Locate the cell with the specified text and output its [X, Y] center coordinate. 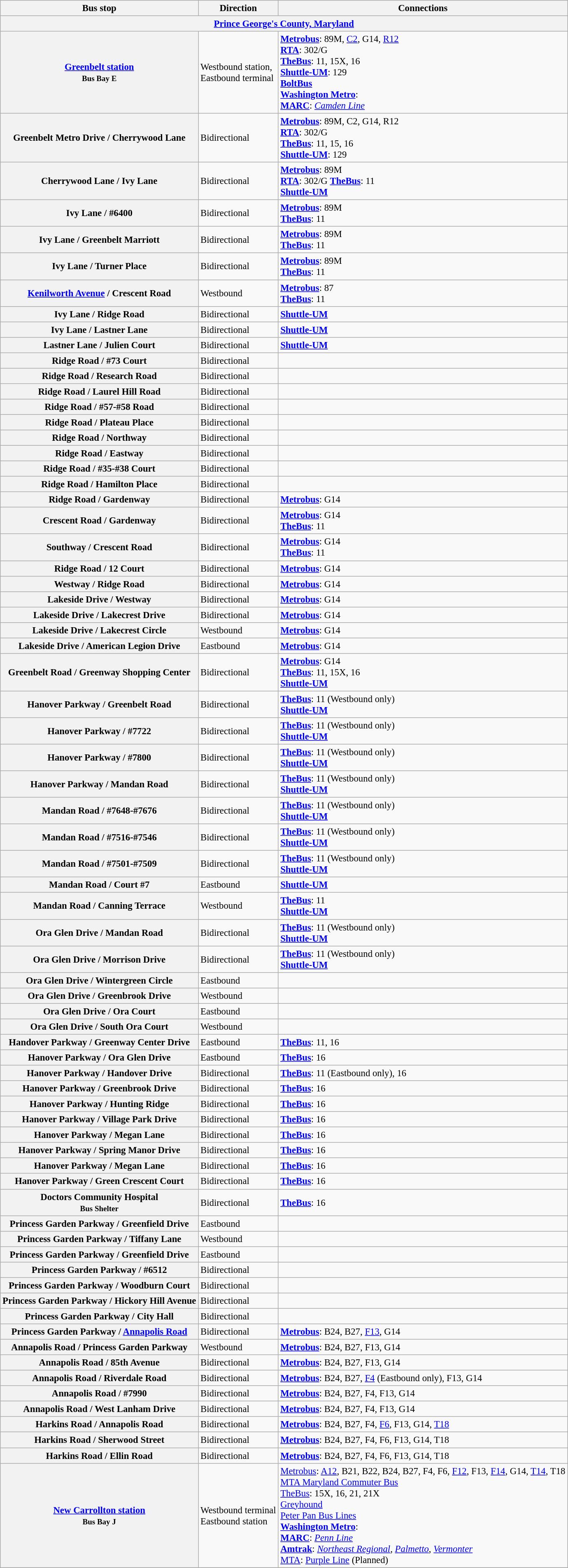
TheBus: 11, 16 [423, 1042]
Southway / Crescent Road [100, 547]
Metrobus: 89M, C2, G14, R12 RTA: 302/G TheBus: 11, 15, 16 Shuttle-UM: 129 [423, 138]
Harkins Road / Annapolis Road [100, 1424]
Connections [423, 8]
Hanover Parkway / Mandan Road [100, 784]
Ridge Road / Gardenway [100, 500]
Ivy Lane / Greenbelt Marriott [100, 240]
Bus stop [100, 8]
Annapolis Road / Princess Garden Parkway [100, 1347]
Princess Garden Parkway / #6512 [100, 1270]
Lakeside Drive / Westway [100, 599]
Hanover Parkway / Ora Glen Drive [100, 1058]
Mandan Road / Court #7 [100, 885]
Ora Glen Drive / Ora Court [100, 1011]
Handover Parkway / Greenway Center Drive [100, 1042]
Ridge Road / #35-#38 Court [100, 469]
Hanover Parkway / #7722 [100, 731]
Prince George's County, Maryland [284, 24]
Ora Glen Drive / Mandan Road [100, 933]
Annapolis Road / #7990 [100, 1394]
Lastner Lane / Julien Court [100, 345]
Hanover Parkway / Village Park Drive [100, 1119]
Mandan Road / Canning Terrace [100, 906]
Doctors Community HospitalBus Shelter [100, 1203]
Ora Glen Drive / South Ora Court [100, 1027]
Greenbelt Metro Drive / Cherrywood Lane [100, 138]
Cherrywood Lane / Ivy Lane [100, 181]
Mandan Road / #7648-#7676 [100, 811]
Ridge Road / Laurel Hill Road [100, 391]
Ora Glen Drive / Morrison Drive [100, 959]
Princess Garden Parkway / Tiffany Lane [100, 1239]
Greenbelt stationBus Bay E [100, 72]
Ora Glen Drive / Wintergreen Circle [100, 980]
Ora Glen Drive / Greenbrook Drive [100, 996]
Harkins Road / Sherwood Street [100, 1440]
Ridge Road / Eastway [100, 454]
Metrobus: G14 TheBus: 11, 15X, 16 Shuttle-UM [423, 672]
Ivy Lane / Ridge Road [100, 314]
Greenbelt Road / Greenway Shopping Center [100, 672]
Annapolis Road / Riverdale Road [100, 1378]
Ridge Road / Research Road [100, 376]
Lakeside Drive / Lakecrest Drive [100, 615]
Direction [238, 8]
Hanover Parkway / Green Crescent Court [100, 1182]
Ridge Road / 12 Court [100, 568]
Ivy Lane / Turner Place [100, 267]
Annapolis Road / West Lanham Drive [100, 1409]
Metrobus: B24, B27, F4 (Eastbound only), F13, G14 [423, 1378]
Westway / Ridge Road [100, 584]
Mandan Road / #7516-#7546 [100, 837]
TheBus: 11 Shuttle-UM [423, 906]
Ridge Road / #57-#58 Road [100, 407]
Princess Garden Parkway / Hickory Hill Avenue [100, 1301]
Princess Garden Parkway / Annapolis Road [100, 1332]
Mandan Road / #7501-#7509 [100, 864]
Princess Garden Parkway / City Hall [100, 1316]
Hanover Parkway / #7800 [100, 758]
Crescent Road / Gardenway [100, 521]
Hanover Parkway / Handover Drive [100, 1073]
Ridge Road / Hamilton Place [100, 484]
Ridge Road / Plateau Place [100, 422]
New Carrollton stationBus Bay J [100, 1515]
Ridge Road / Northway [100, 438]
Metrobus: 89M, C2, G14, R12 RTA: 302/G TheBus: 11, 15X, 16 Shuttle-UM: 129 BoltBus Washington Metro: MARC: Camden Line [423, 72]
Ridge Road / #73 Court [100, 361]
Metrobus: 89M RTA: 302/G TheBus: 11 Shuttle-UM [423, 181]
Lakeside Drive / American Legion Drive [100, 646]
Harkins Road / Ellin Road [100, 1456]
Hanover Parkway / Greenbrook Drive [100, 1089]
Hanover Parkway / Hunting Ridge [100, 1104]
Ivy Lane / Lastner Lane [100, 330]
Lakeside Drive / Lakecrest Circle [100, 630]
Hanover Parkway / Spring Manor Drive [100, 1150]
Westbound station,Eastbound terminal [238, 72]
Westbound terminalEastbound station [238, 1515]
Kenilworth Avenue / Crescent Road [100, 293]
TheBus: 11 (Eastbound only), 16 [423, 1073]
Ivy Lane / #6400 [100, 213]
Princess Garden Parkway / Woodburn Court [100, 1285]
Metrobus: 87 TheBus: 11 [423, 293]
Annapolis Road / 85th Avenue [100, 1363]
Hanover Parkway / Greenbelt Road [100, 705]
